Return [X, Y] of the center of cell containing provided text 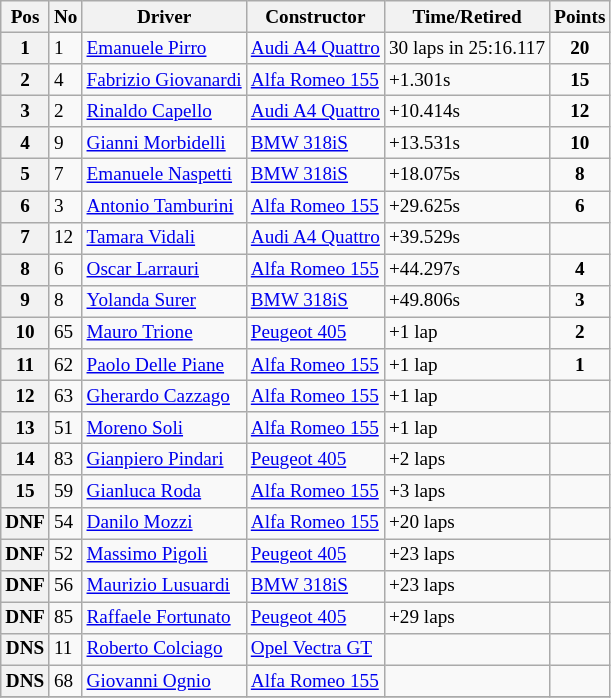
52 [66, 554]
Massimo Pigoli [164, 554]
Gherardo Cazzago [164, 396]
13 [26, 428]
Emanuele Pirro [164, 48]
Gianluca Roda [164, 491]
5 [26, 175]
+18.075s [466, 175]
Oscar Larrauri [164, 270]
Giovanni Ognio [164, 681]
+13.531s [466, 143]
+29 laps [466, 618]
Moreno Soli [164, 428]
68 [66, 681]
56 [66, 586]
Pos [26, 17]
Constructor [315, 17]
Driver [164, 17]
65 [66, 333]
Tamara Vidali [164, 238]
Rinaldo Capello [164, 111]
30 laps in 25:16.117 [466, 48]
Points [580, 17]
Emanuele Naspetti [164, 175]
Fabrizio Giovanardi [164, 80]
Mauro Trione [164, 333]
+1.301s [466, 80]
59 [66, 491]
14 [26, 460]
63 [66, 396]
Danilo Mozzi [164, 523]
Paolo Delle Piane [164, 365]
+3 laps [466, 491]
Maurizio Lusuardi [164, 586]
Opel Vectra GT [315, 649]
+39.529s [466, 238]
+44.297s [466, 270]
83 [66, 460]
Raffaele Fortunato [164, 618]
+29.625s [466, 206]
20 [580, 48]
+49.806s [466, 301]
54 [66, 523]
Roberto Colciago [164, 649]
Gianpiero Pindari [164, 460]
+10.414s [466, 111]
62 [66, 365]
Time/Retired [466, 17]
Gianni Morbidelli [164, 143]
Antonio Tamburini [164, 206]
85 [66, 618]
51 [66, 428]
+2 laps [466, 460]
+20 laps [466, 523]
Yolanda Surer [164, 301]
No [66, 17]
